Return (x, y) of the center of cell containing provided text 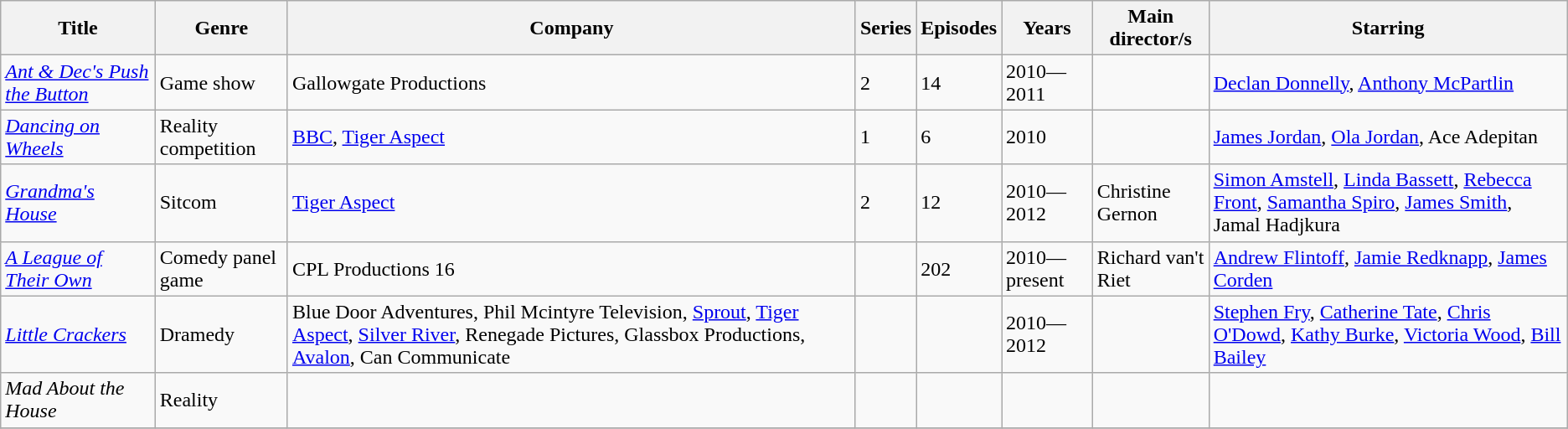
Starring (1388, 28)
Declan Donnelly, Anthony McPartlin (1388, 82)
12 (959, 203)
CPL Productions 16 (571, 268)
2010—2011 (1047, 82)
Little Crackers (78, 334)
Mad About the House (78, 401)
Stephen Fry, Catherine Tate, Chris O'Dowd, Kathy Burke, Victoria Wood, Bill Bailey (1388, 334)
Richard van't Riet (1151, 268)
Years (1047, 28)
6 (959, 137)
James Jordan, Ola Jordan, Ace Adepitan (1388, 137)
Dancing on Wheels (78, 137)
14 (959, 82)
2010 (1047, 137)
Grandma's House (78, 203)
Game show (221, 82)
Comedy panel game (221, 268)
Reality (221, 401)
Series (885, 28)
A League of Their Own (78, 268)
2010—present (1047, 268)
Christine Gernon (1151, 203)
Reality competition (221, 137)
Main director/s (1151, 28)
Blue Door Adventures, Phil Mcintyre Television, Sprout, Tiger Aspect, Silver River, Renegade Pictures, Glassbox Productions, Avalon, Can Communicate (571, 334)
Company (571, 28)
Tiger Aspect (571, 203)
Genre (221, 28)
Simon Amstell, Linda Bassett, Rebecca Front, Samantha Spiro, James Smith, Jamal Hadjkura (1388, 203)
Dramedy (221, 334)
1 (885, 137)
Ant & Dec's Push the Button (78, 82)
BBC, Tiger Aspect (571, 137)
Gallowgate Productions (571, 82)
Title (78, 28)
Sitcom (221, 203)
Episodes (959, 28)
202 (959, 268)
Andrew Flintoff, Jamie Redknapp, James Corden (1388, 268)
